Find where the given text appears and provide that cell's center as [X, Y] coordinate. 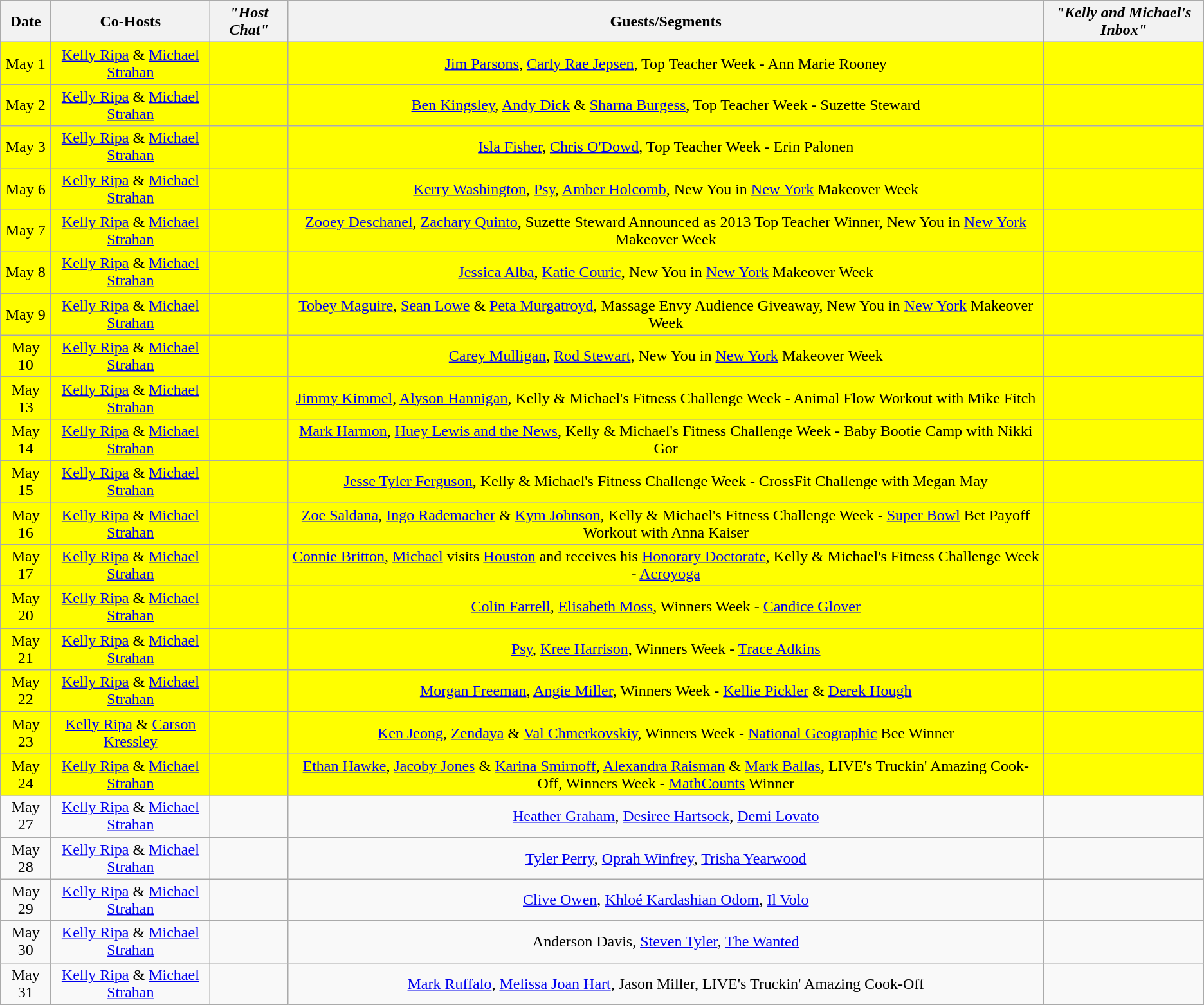
Colin Farrell, Elisabeth Moss, Winners Week - Candice Glover [665, 607]
May 6 [26, 189]
Jessica Alba, Katie Couric, New You in New York Makeover Week [665, 273]
Zooey Deschanel, Zachary Quinto, Suzette Steward Announced as 2013 Top Teacher Winner, New You in New York Makeover Week [665, 230]
Date [26, 22]
Psy, Kree Harrison, Winners Week - Trace Adkins [665, 649]
Morgan Freeman, Angie Miller, Winners Week - Kellie Pickler & Derek Hough [665, 691]
Co-Hosts [131, 22]
May 28 [26, 858]
May 9 [26, 314]
May 23 [26, 733]
Carey Mulligan, Rod Stewart, New You in New York Makeover Week [665, 356]
Anderson Davis, Steven Tyler, The Wanted [665, 941]
May 15 [26, 481]
May 7 [26, 230]
Tyler Perry, Oprah Winfrey, Trisha Yearwood [665, 858]
"Host Chat" [250, 22]
May 24 [26, 774]
Guests/Segments [665, 22]
Jesse Tyler Ferguson, Kelly & Michael's Fitness Challenge Week - CrossFit Challenge with Megan May [665, 481]
May 17 [26, 566]
May 8 [26, 273]
Ken Jeong, Zendaya & Val Chmerkovskiy, Winners Week - National Geographic Bee Winner [665, 733]
May 16 [26, 523]
May 29 [26, 900]
Jim Parsons, Carly Rae Jepsen, Top Teacher Week - Ann Marie Rooney [665, 63]
Mark Harmon, Huey Lewis and the News, Kelly & Michael's Fitness Challenge Week - Baby Bootie Camp with Nikki Gor [665, 440]
Clive Owen, Khloé Kardashian Odom, Il Volo [665, 900]
May 31 [26, 984]
May 21 [26, 649]
May 27 [26, 817]
May 13 [26, 397]
May 1 [26, 63]
May 10 [26, 356]
Jimmy Kimmel, Alyson Hannigan, Kelly & Michael's Fitness Challenge Week - Animal Flow Workout with Mike Fitch [665, 397]
Isla Fisher, Chris O'Dowd, Top Teacher Week - Erin Palonen [665, 147]
May 30 [26, 941]
Tobey Maguire, Sean Lowe & Peta Murgatroyd, Massage Envy Audience Giveaway, New You in New York Makeover Week [665, 314]
Ben Kingsley, Andy Dick & Sharna Burgess, Top Teacher Week - Suzette Steward [665, 105]
May 22 [26, 691]
Kelly Ripa & Carson Kressley [131, 733]
"Kelly and Michael's Inbox" [1124, 22]
May 2 [26, 105]
Kerry Washington, Psy, Amber Holcomb, New You in New York Makeover Week [665, 189]
Heather Graham, Desiree Hartsock, Demi Lovato [665, 817]
Mark Ruffalo, Melissa Joan Hart, Jason Miller, LIVE's Truckin' Amazing Cook-Off [665, 984]
Ethan Hawke, Jacoby Jones & Karina Smirnoff, Alexandra Raisman & Mark Ballas, LIVE's Truckin' Amazing Cook-Off, Winners Week - MathCounts Winner [665, 774]
May 3 [26, 147]
Connie Britton, Michael visits Houston and receives his Honorary Doctorate, Kelly & Michael's Fitness Challenge Week - Acroyoga [665, 566]
Zoe Saldana, Ingo Rademacher & Kym Johnson, Kelly & Michael's Fitness Challenge Week - Super Bowl Bet Payoff Workout with Anna Kaiser [665, 523]
May 14 [26, 440]
May 20 [26, 607]
